Locate the cell with the specified text and output its [X, Y] center coordinate. 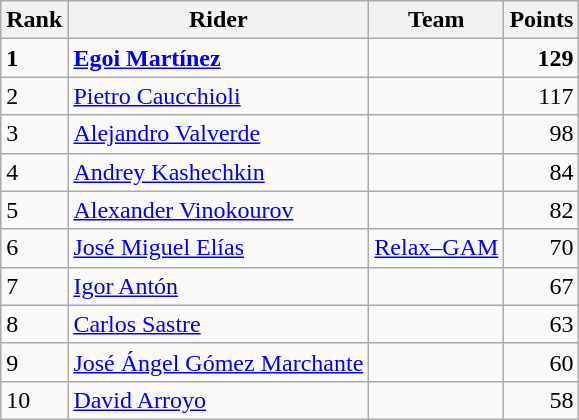
2 [34, 96]
8 [34, 324]
6 [34, 248]
Igor Antón [218, 286]
84 [542, 172]
98 [542, 134]
Egoi Martínez [218, 58]
Rank [34, 20]
60 [542, 362]
José Miguel Elías [218, 248]
Alexander Vinokourov [218, 210]
70 [542, 248]
5 [34, 210]
1 [34, 58]
Andrey Kashechkin [218, 172]
67 [542, 286]
7 [34, 286]
10 [34, 400]
117 [542, 96]
Carlos Sastre [218, 324]
63 [542, 324]
Pietro Caucchioli [218, 96]
82 [542, 210]
Relax–GAM [436, 248]
9 [34, 362]
David Arroyo [218, 400]
58 [542, 400]
José Ángel Gómez Marchante [218, 362]
Team [436, 20]
Points [542, 20]
129 [542, 58]
3 [34, 134]
Rider [218, 20]
Alejandro Valverde [218, 134]
4 [34, 172]
